Capture the cell that displays the provided text and extract its [x, y] central coordinate. 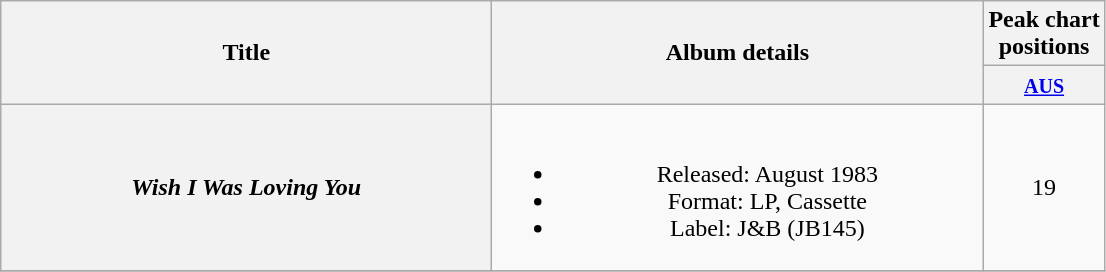
Album details [738, 52]
Released: August 1983Format: LP, CassetteLabel: J&B (JB145) [738, 188]
Title [246, 52]
Peak chartpositions [1044, 34]
Wish I Was Loving You [246, 188]
AUS [1044, 85]
19 [1044, 188]
